For the text-containing cell, return its midpoint in [x, y] coordinate format. 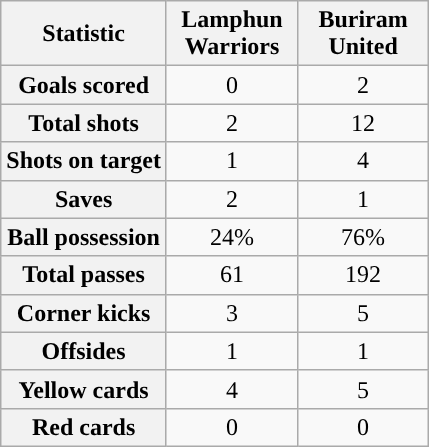
Ball possession [84, 237]
Lamphun Warriors [232, 34]
76% [364, 237]
Yellow cards [84, 389]
24% [232, 237]
Shots on target [84, 161]
12 [364, 123]
Total passes [84, 275]
Red cards [84, 427]
Offsides [84, 351]
Saves [84, 199]
Buriram United [364, 34]
Corner kicks [84, 313]
Statistic [84, 34]
Total shots [84, 123]
192 [364, 275]
61 [232, 275]
Goals scored [84, 85]
3 [232, 313]
